Scan for the cell matching the given text and deliver its [x, y] coordinate at center. 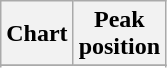
Peakposition [119, 34]
Chart [37, 34]
